From the cell containing the given text, extract its center point as [x, y] coordinate. 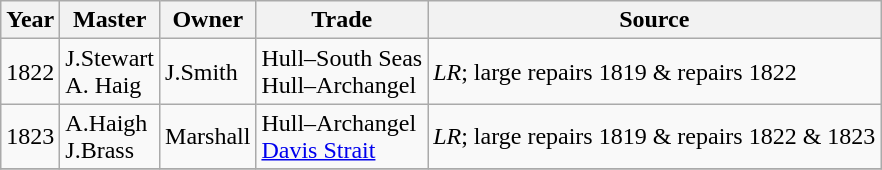
Master [110, 20]
J.Smith [208, 72]
1822 [30, 72]
LR; large repairs 1819 & repairs 1822 & 1823 [654, 136]
Owner [208, 20]
Hull–ArchangelDavis Strait [342, 136]
Year [30, 20]
Marshall [208, 136]
J.StewartA. Haig [110, 72]
Hull–South SeasHull–Archangel [342, 72]
Source [654, 20]
Trade [342, 20]
LR; large repairs 1819 & repairs 1822 [654, 72]
1823 [30, 136]
A.HaighJ.Brass [110, 136]
